From the cell containing the given text, extract its center point as (x, y) coordinate. 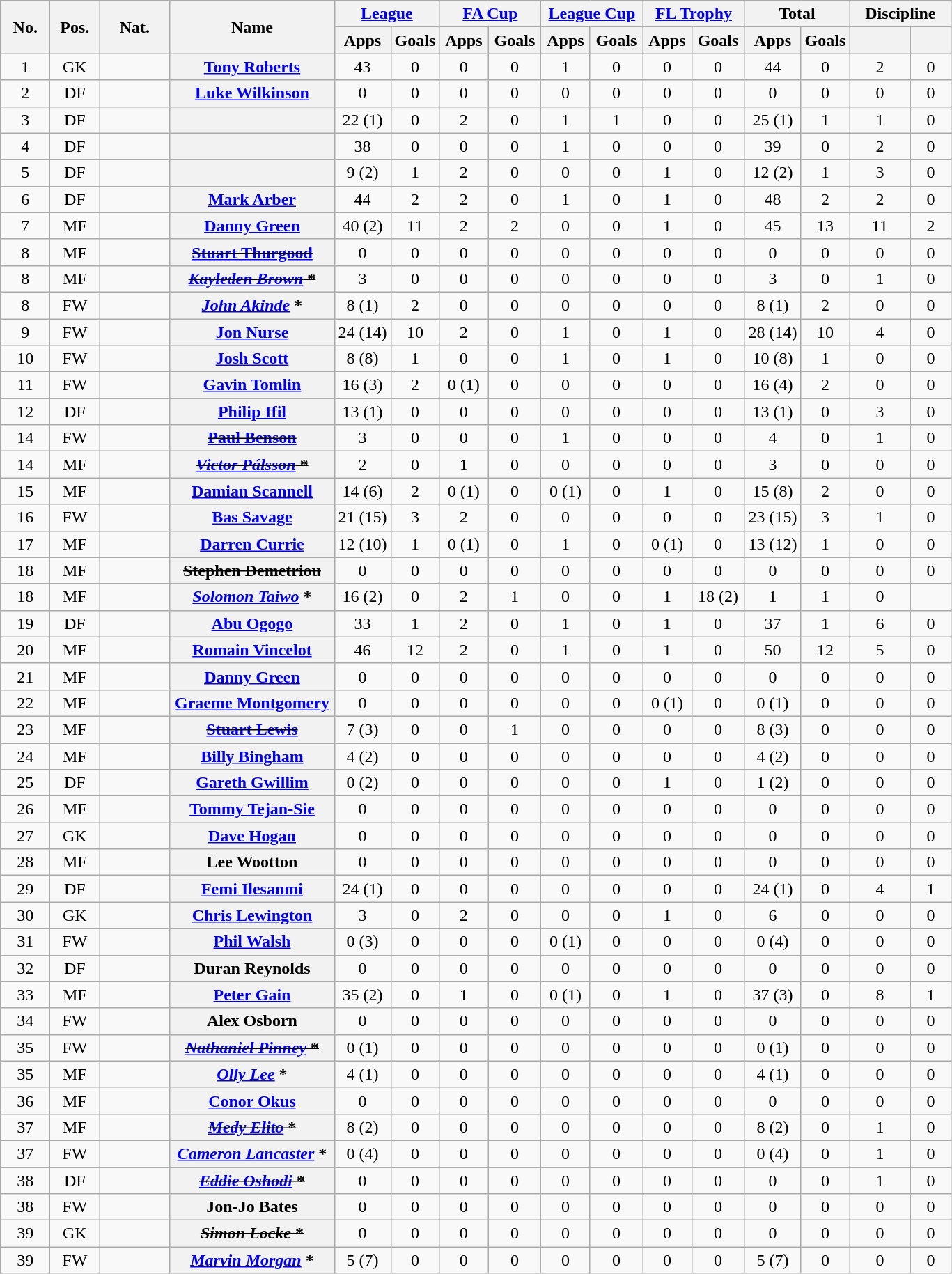
16 (25, 518)
Stuart Lewis (252, 729)
0 (2) (362, 783)
27 (25, 836)
31 (25, 942)
Olly Lee * (252, 1074)
34 (25, 1021)
Bas Savage (252, 518)
Tony Roberts (252, 67)
48 (773, 199)
Alex Osborn (252, 1021)
Romain Vincelot (252, 650)
Discipline (900, 14)
Dave Hogan (252, 836)
21 (25, 676)
16 (3) (362, 385)
Philip Ifil (252, 412)
15 (25, 491)
28 (25, 862)
40 (2) (362, 226)
Jon Nurse (252, 332)
Nathaniel Pinney * (252, 1048)
John Akinde * (252, 305)
Stuart Thurgood (252, 252)
Luke Wilkinson (252, 93)
Tommy Tejan-Sie (252, 809)
Lee Wootton (252, 862)
50 (773, 650)
16 (4) (773, 385)
45 (773, 226)
28 (14) (773, 332)
Pos. (75, 27)
Jon-Jo Bates (252, 1207)
Damian Scannell (252, 491)
Abu Ogogo (252, 623)
Duran Reynolds (252, 968)
Nat. (135, 27)
12 (10) (362, 544)
Name (252, 27)
23 (15) (773, 518)
Solomon Taiwo * (252, 597)
26 (25, 809)
Kayleden Brown * (252, 279)
13 (12) (773, 544)
No. (25, 27)
12 (2) (773, 173)
Chris Lewington (252, 915)
Marvin Morgan * (252, 1260)
7 (3) (362, 729)
9 (25, 332)
Phil Walsh (252, 942)
18 (2) (718, 597)
24 (14) (362, 332)
0 (3) (362, 942)
Total (797, 14)
21 (15) (362, 518)
46 (362, 650)
Peter Gain (252, 995)
25 (1) (773, 120)
FA Cup (490, 14)
22 (25, 703)
Gareth Gwillim (252, 783)
Josh Scott (252, 359)
19 (25, 623)
9 (2) (362, 173)
Femi Ilesanmi (252, 889)
8 (3) (773, 729)
30 (25, 915)
20 (25, 650)
Mark Arber (252, 199)
Victor Pálsson * (252, 465)
25 (25, 783)
Paul Benson (252, 438)
29 (25, 889)
37 (3) (773, 995)
10 (8) (773, 359)
Conor Okus (252, 1101)
FL Trophy (694, 14)
Darren Currie (252, 544)
League Cup (592, 14)
15 (8) (773, 491)
17 (25, 544)
14 (6) (362, 491)
Graeme Montgomery (252, 703)
Gavin Tomlin (252, 385)
Eddie Oshodi * (252, 1181)
22 (1) (362, 120)
43 (362, 67)
Cameron Lancaster * (252, 1153)
13 (825, 226)
23 (25, 729)
League (387, 14)
32 (25, 968)
8 (8) (362, 359)
Billy Bingham (252, 756)
Medy Elito * (252, 1127)
16 (2) (362, 597)
24 (25, 756)
1 (2) (773, 783)
7 (25, 226)
36 (25, 1101)
Simon Locke * (252, 1234)
Stephen Demetriou (252, 570)
35 (2) (362, 995)
